For the text-containing cell, return its midpoint in (x, y) coordinate format. 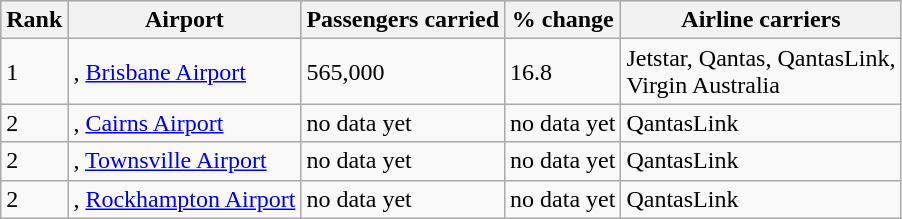
Passengers carried (403, 20)
Airport (184, 20)
, Rockhampton Airport (184, 199)
Airline carriers (761, 20)
, Brisbane Airport (184, 72)
, Townsville Airport (184, 161)
, Cairns Airport (184, 123)
% change (563, 20)
565,000 (403, 72)
16.8 (563, 72)
Jetstar, Qantas, QantasLink,Virgin Australia (761, 72)
Rank (34, 20)
1 (34, 72)
